Output the (X, Y) coordinate of the center of the cell containing the given text.  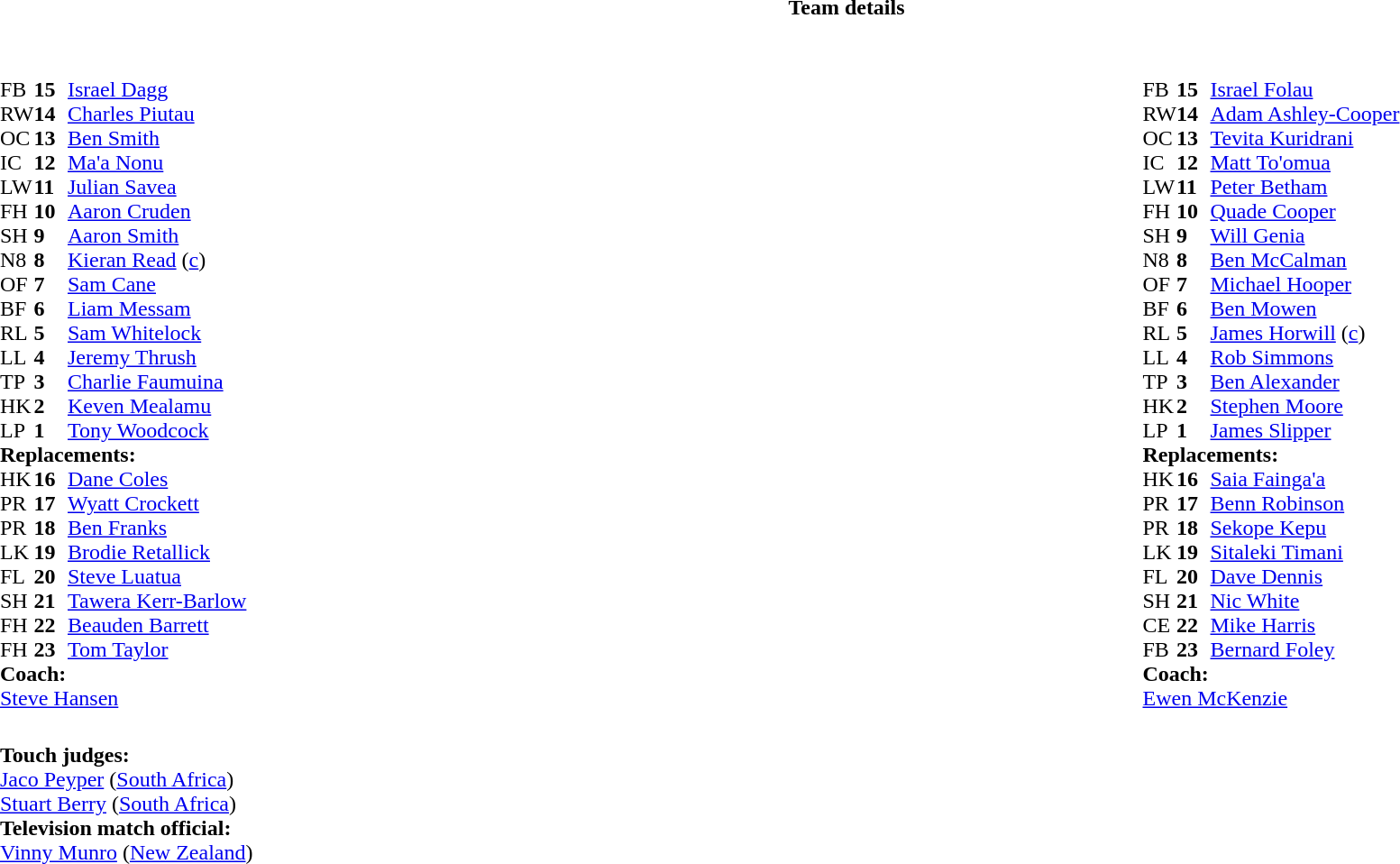
Stephen Moore (1304, 406)
Brodie Retallick (157, 552)
Saia Fainga'a (1304, 480)
James Horwill (c) (1304, 334)
Aaron Smith (157, 236)
Beauden Barrett (157, 626)
Nic White (1304, 601)
Dane Coles (157, 480)
CE (1160, 626)
Charlie Faumuina (157, 382)
Ma'a Nonu (157, 162)
Aaron Cruden (157, 211)
Ben Mowen (1304, 308)
Sam Whitelock (157, 334)
Matt To'omua (1304, 162)
Sitaleki Timani (1304, 552)
Sam Cane (157, 285)
Dave Dennis (1304, 577)
Liam Messam (157, 308)
Michael Hooper (1304, 285)
Peter Betham (1304, 188)
Israel Folau (1304, 90)
Steve Hansen (123, 698)
James Slipper (1304, 431)
Tony Woodcock (157, 431)
Sekope Kepu (1304, 529)
Israel Dagg (157, 90)
Quade Cooper (1304, 211)
Will Genia (1304, 236)
Ben Franks (157, 529)
Charles Piutau (157, 114)
Ben McCalman (1304, 260)
Ewen McKenzie (1271, 698)
Ben Smith (157, 139)
Bernard Foley (1304, 649)
Rob Simmons (1304, 357)
Tawera Kerr-Barlow (157, 601)
Mike Harris (1304, 626)
Wyatt Crockett (157, 503)
Adam Ashley-Cooper (1304, 114)
Kieran Read (c) (157, 260)
Julian Savea (157, 188)
Tevita Kuridrani (1304, 139)
Benn Robinson (1304, 503)
Jeremy Thrush (157, 357)
Steve Luatua (157, 577)
Ben Alexander (1304, 382)
Keven Mealamu (157, 406)
Tom Taylor (157, 649)
